Identify which cell holds the provided text, then report its (x, y) central coordinate. 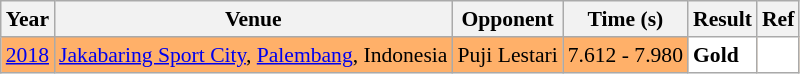
Year (28, 19)
Opponent (508, 19)
7.612 - 7.980 (626, 55)
Venue (253, 19)
Puji Lestari (508, 55)
Gold (722, 55)
Result (722, 19)
Ref (778, 19)
Time (s) (626, 19)
2018 (28, 55)
Jakabaring Sport City, Palembang, Indonesia (253, 55)
